Pinpoint the cell where the given text exists, returning its (x, y) midpoint coordinate. 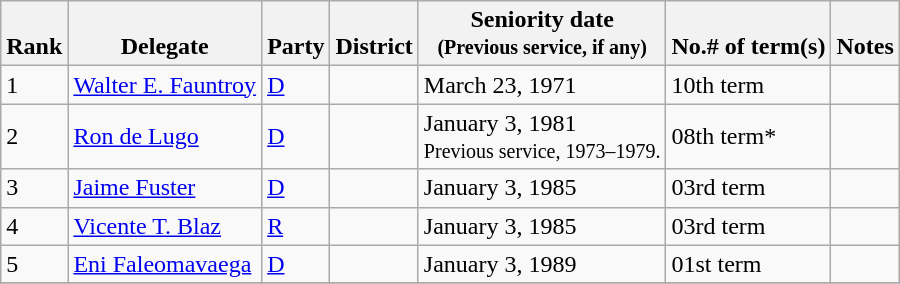
Seniority date(Previous service, if any) (542, 34)
4 (34, 226)
08th term* (748, 136)
March 23, 1971 (542, 85)
No.# of term(s) (748, 34)
01st term (748, 264)
3 (34, 188)
January 3, 1989 (542, 264)
Party (296, 34)
Vicente T. Blaz (165, 226)
Delegate (165, 34)
Ron de Lugo (165, 136)
Notes (865, 34)
R (296, 226)
District (374, 34)
Walter E. Fauntroy (165, 85)
10th term (748, 85)
5 (34, 264)
January 3, 1981Previous service, 1973–1979. (542, 136)
2 (34, 136)
Jaime Fuster (165, 188)
1 (34, 85)
Rank (34, 34)
Eni Faleomavaega (165, 264)
